Detect which cell encompasses the target text, then output its [x, y] center coordinate. 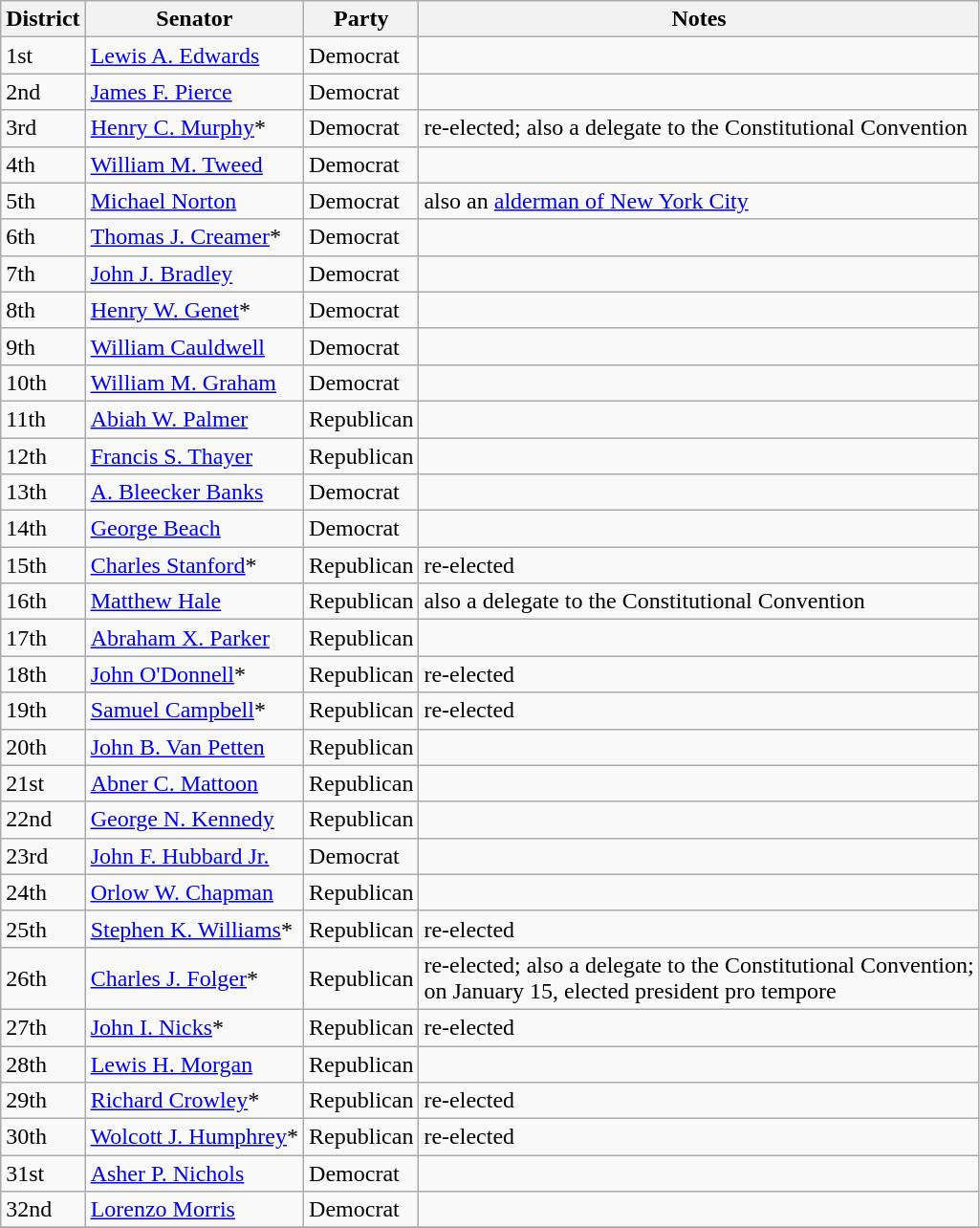
John B. Van Petten [194, 747]
27th [43, 1027]
21st [43, 783]
James F. Pierce [194, 92]
A. Bleecker Banks [194, 493]
re-elected; also a delegate to the Constitutional Convention [699, 128]
23rd [43, 856]
19th [43, 711]
Francis S. Thayer [194, 456]
Lewis H. Morgan [194, 1064]
12th [43, 456]
re-elected; also a delegate to the Constitutional Convention; on January 15, elected president pro tempore [699, 977]
Thomas J. Creamer* [194, 237]
10th [43, 383]
7th [43, 274]
Wolcott J. Humphrey* [194, 1137]
Henry W. Genet* [194, 310]
Abiah W. Palmer [194, 419]
District [43, 19]
Matthew Hale [194, 602]
5th [43, 201]
William Cauldwell [194, 346]
1st [43, 55]
15th [43, 565]
30th [43, 1137]
9th [43, 346]
Party [361, 19]
13th [43, 493]
25th [43, 929]
Senator [194, 19]
Samuel Campbell* [194, 711]
John I. Nicks* [194, 1027]
Abraham X. Parker [194, 638]
11th [43, 419]
Henry C. Murphy* [194, 128]
26th [43, 977]
17th [43, 638]
Notes [699, 19]
20th [43, 747]
28th [43, 1064]
22nd [43, 820]
Asher P. Nichols [194, 1173]
William M. Tweed [194, 164]
4th [43, 164]
8th [43, 310]
John O'Donnell* [194, 674]
Lorenzo Morris [194, 1210]
Abner C. Mattoon [194, 783]
Richard Crowley* [194, 1101]
29th [43, 1101]
George Beach [194, 529]
John J. Bradley [194, 274]
2nd [43, 92]
Michael Norton [194, 201]
14th [43, 529]
Lewis A. Edwards [194, 55]
Stephen K. Williams* [194, 929]
John F. Hubbard Jr. [194, 856]
18th [43, 674]
also a delegate to the Constitutional Convention [699, 602]
31st [43, 1173]
Charles Stanford* [194, 565]
16th [43, 602]
Orlow W. Chapman [194, 892]
Charles J. Folger* [194, 977]
32nd [43, 1210]
3rd [43, 128]
William M. Graham [194, 383]
24th [43, 892]
George N. Kennedy [194, 820]
6th [43, 237]
also an alderman of New York City [699, 201]
